Capture the cell that displays the provided text and extract its (x, y) central coordinate. 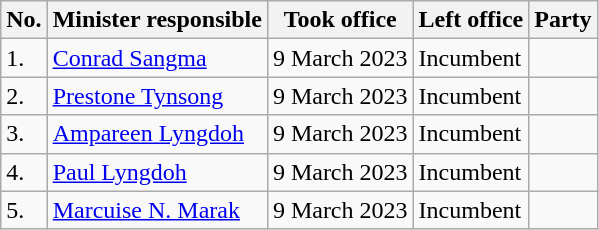
4. (24, 172)
Conrad Sangma (157, 58)
3. (24, 134)
No. (24, 20)
Minister responsible (157, 20)
Marcuise N. Marak (157, 210)
Ampareen Lyngdoh (157, 134)
2. (24, 96)
5. (24, 210)
Paul Lyngdoh (157, 172)
Prestone Tynsong (157, 96)
1. (24, 58)
Left office (471, 20)
Party (563, 20)
Took office (340, 20)
